Capture the cell that displays the provided text and extract its (x, y) central coordinate. 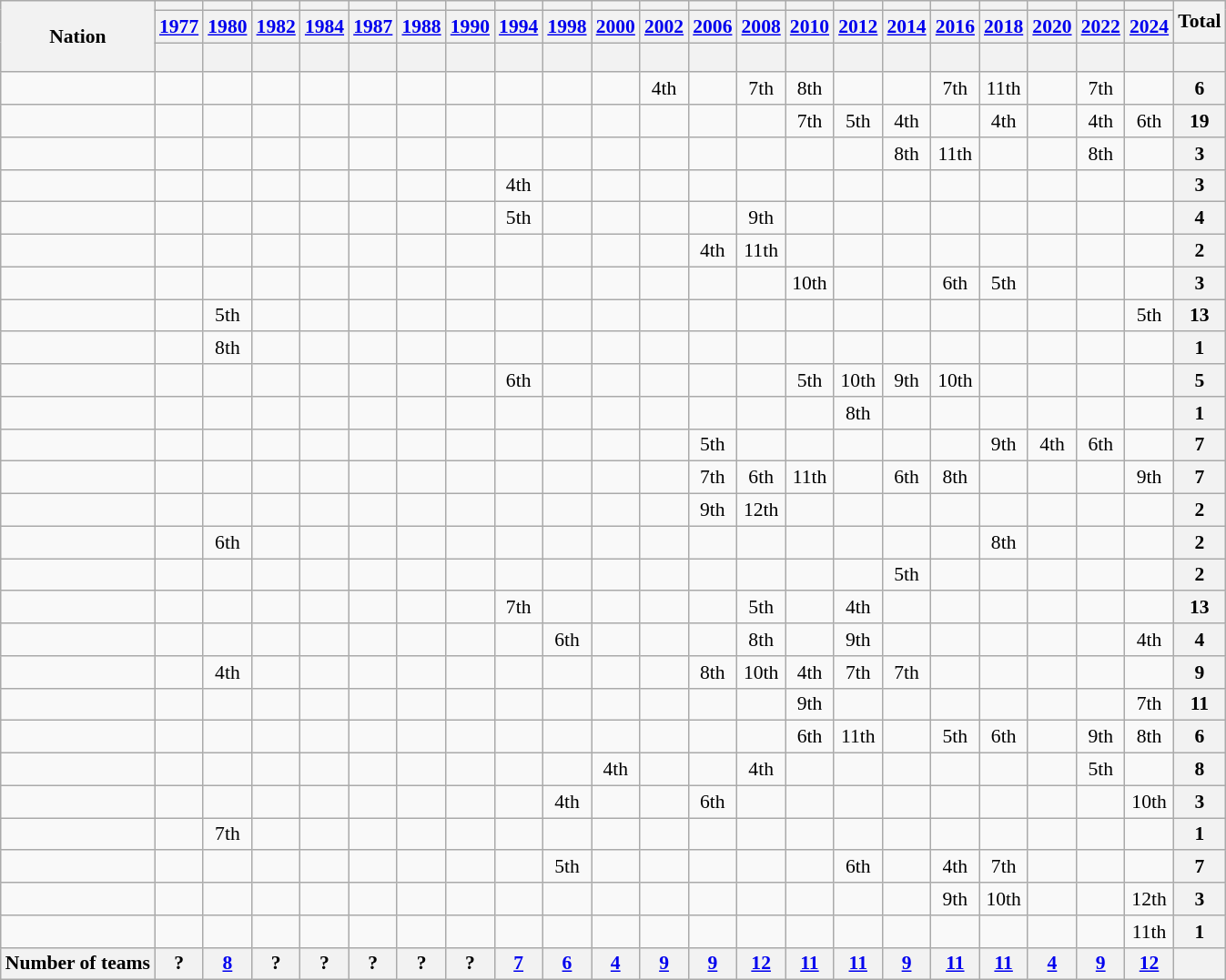
2016 (956, 26)
1980 (228, 26)
2008 (761, 26)
Total (1200, 22)
2022 (1101, 26)
1998 (566, 26)
2012 (857, 26)
2020 (1052, 26)
2010 (810, 26)
19 (1200, 121)
5 (1200, 380)
2002 (664, 26)
1990 (470, 26)
1982 (277, 26)
2014 (907, 26)
Number of teams (78, 964)
2000 (615, 26)
2006 (712, 26)
Nation (78, 36)
1994 (519, 26)
2018 (1003, 26)
1984 (324, 26)
2024 (1149, 26)
1977 (178, 26)
1988 (420, 26)
1987 (373, 26)
